From the cell containing the given text, extract its center point as [X, Y] coordinate. 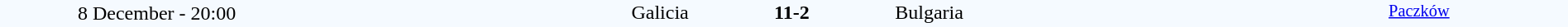
Paczków [1419, 13]
Bulgaria [1082, 12]
11-2 [791, 12]
Galicia [501, 12]
8 December - 20:00 [157, 13]
